From the cell containing the given text, extract its center point as (x, y) coordinate. 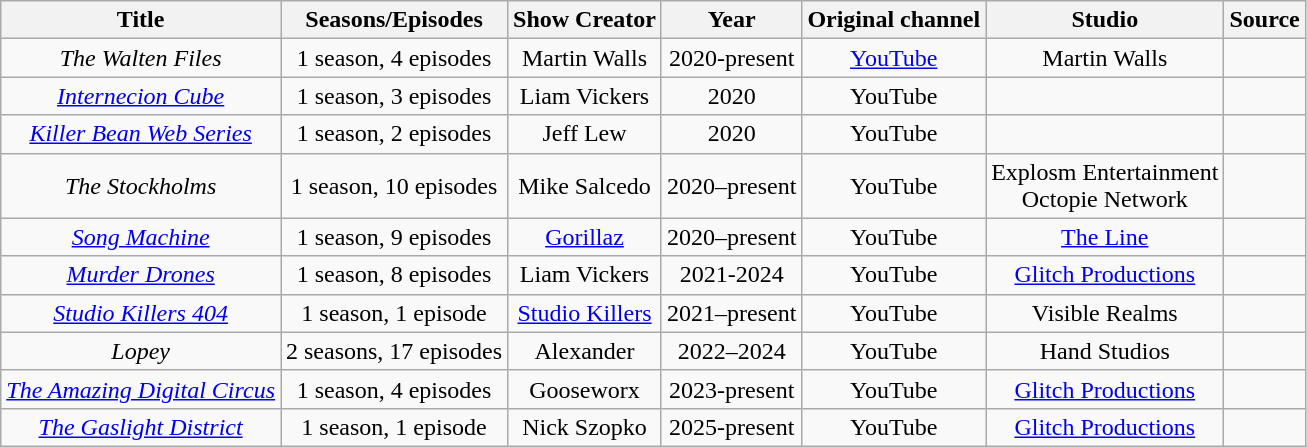
Studio Killers (585, 313)
Title (141, 20)
The Walten Files (141, 58)
Source (1264, 20)
Gorillaz (585, 237)
Mike Salcedo (585, 186)
2025-present (731, 427)
2021–present (731, 313)
Seasons/Episodes (394, 20)
2022–2024 (731, 351)
Internecion Cube (141, 96)
Killer Bean Web Series (141, 134)
2021-2024 (731, 275)
Murder Drones (141, 275)
The Amazing Digital Circus (141, 389)
The Stockholms (141, 186)
The Gaslight District (141, 427)
Show Creator (585, 20)
Nick Szopko (585, 427)
Studio (1105, 20)
2023-present (731, 389)
Explosm EntertainmentOctopie Network (1105, 186)
Studio Killers 404 (141, 313)
1 season, 2 episodes (394, 134)
Lopey (141, 351)
2020-present (731, 58)
Jeff Lew (585, 134)
Gooseworx (585, 389)
1 season, 3 episodes (394, 96)
1 season, 8 episodes (394, 275)
Alexander (585, 351)
1 season, 9 episodes (394, 237)
2 seasons, 17 episodes (394, 351)
The Line (1105, 237)
Original channel (894, 20)
Visible Realms (1105, 313)
1 season, 10 episodes (394, 186)
Song Machine (141, 237)
Hand Studios (1105, 351)
Year (731, 20)
